Provide the [x, y] coordinate of the cell's center where the given text is located.  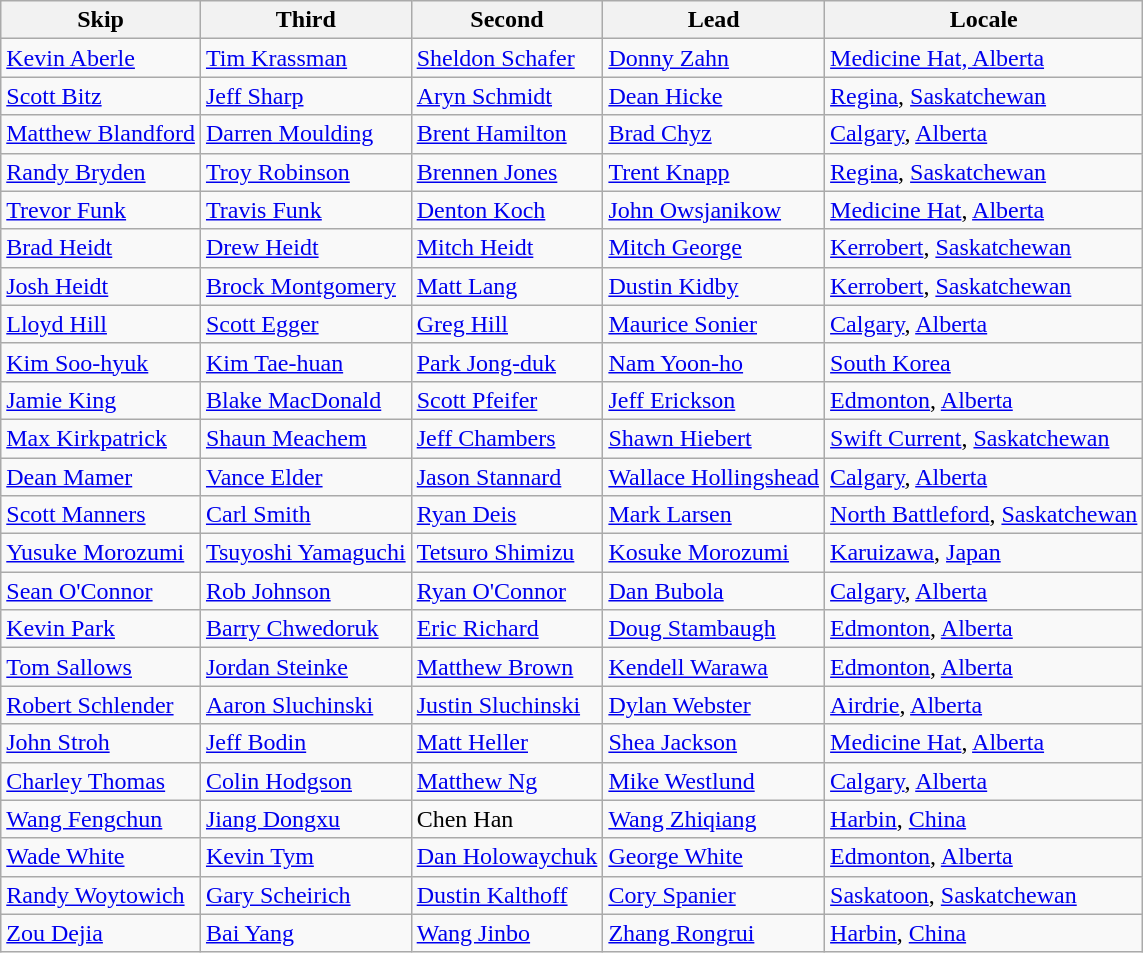
Max Kirkpatrick [101, 438]
Third [306, 20]
Brock Montgomery [306, 286]
Barry Chwedoruk [306, 629]
Lead [714, 20]
Doug Stambaugh [714, 629]
Jordan Steinke [306, 667]
Dylan Webster [714, 705]
Cory Spanier [714, 895]
South Korea [984, 362]
Rob Johnson [306, 591]
Jeff Sharp [306, 96]
Matt Lang [507, 286]
Wang Zhiqiang [714, 819]
Kendell Warawa [714, 667]
Matthew Ng [507, 781]
Darren Moulding [306, 134]
Brent Hamilton [507, 134]
Aryn Schmidt [507, 96]
Vance Elder [306, 477]
Jamie King [101, 400]
Josh Heidt [101, 286]
Dustin Kalthoff [507, 895]
Eric Richard [507, 629]
Kevin Tym [306, 857]
Brennen Jones [507, 172]
Park Jong-duk [507, 362]
Sheldon Schafer [507, 58]
Charley Thomas [101, 781]
Jeff Erickson [714, 400]
Robert Schlender [101, 705]
Skip [101, 20]
Dustin Kidby [714, 286]
Tim Krassman [306, 58]
Ryan O'Connor [507, 591]
Colin Hodgson [306, 781]
Shawn Hiebert [714, 438]
Scott Egger [306, 324]
Tetsuro Shimizu [507, 553]
Matthew Blandford [101, 134]
Randy Bryden [101, 172]
Justin Sluchinski [507, 705]
Kim Tae-huan [306, 362]
Nam Yoon-ho [714, 362]
Wade White [101, 857]
Wang Fengchun [101, 819]
Chen Han [507, 819]
Gary Scheirich [306, 895]
Travis Funk [306, 210]
Locale [984, 20]
Kevin Aberle [101, 58]
Jiang Dongxu [306, 819]
Scott Pfeifer [507, 400]
Sean O'Connor [101, 591]
Matt Heller [507, 743]
Dean Mamer [101, 477]
Randy Woytowich [101, 895]
John Stroh [101, 743]
Shea Jackson [714, 743]
Jason Stannard [507, 477]
Tom Sallows [101, 667]
Dan Bubola [714, 591]
Troy Robinson [306, 172]
Yusuke Morozumi [101, 553]
Mitch George [714, 248]
Matthew Brown [507, 667]
Wang Jinbo [507, 933]
Wallace Hollingshead [714, 477]
Mitch Heidt [507, 248]
Airdrie, Alberta [984, 705]
John Owsjanikow [714, 210]
Jeff Bodin [306, 743]
North Battleford, Saskatchewan [984, 515]
Denton Koch [507, 210]
Donny Zahn [714, 58]
Bai Yang [306, 933]
Brad Heidt [101, 248]
Drew Heidt [306, 248]
Dan Holowaychuk [507, 857]
Kevin Park [101, 629]
Kosuke Morozumi [714, 553]
Scott Bitz [101, 96]
Mark Larsen [714, 515]
Scott Manners [101, 515]
Brad Chyz [714, 134]
Blake MacDonald [306, 400]
Jeff Chambers [507, 438]
Swift Current, Saskatchewan [984, 438]
Ryan Deis [507, 515]
Aaron Sluchinski [306, 705]
Mike Westlund [714, 781]
Carl Smith [306, 515]
Karuizawa, Japan [984, 553]
George White [714, 857]
Maurice Sonier [714, 324]
Saskatoon, Saskatchewan [984, 895]
Zou Dejia [101, 933]
Lloyd Hill [101, 324]
Zhang Rongrui [714, 933]
Trevor Funk [101, 210]
Greg Hill [507, 324]
Second [507, 20]
Trent Knapp [714, 172]
Dean Hicke [714, 96]
Shaun Meachem [306, 438]
Tsuyoshi Yamaguchi [306, 553]
Kim Soo-hyuk [101, 362]
